Determine the [x, y] coordinate at the center of the cell enclosing the given text.  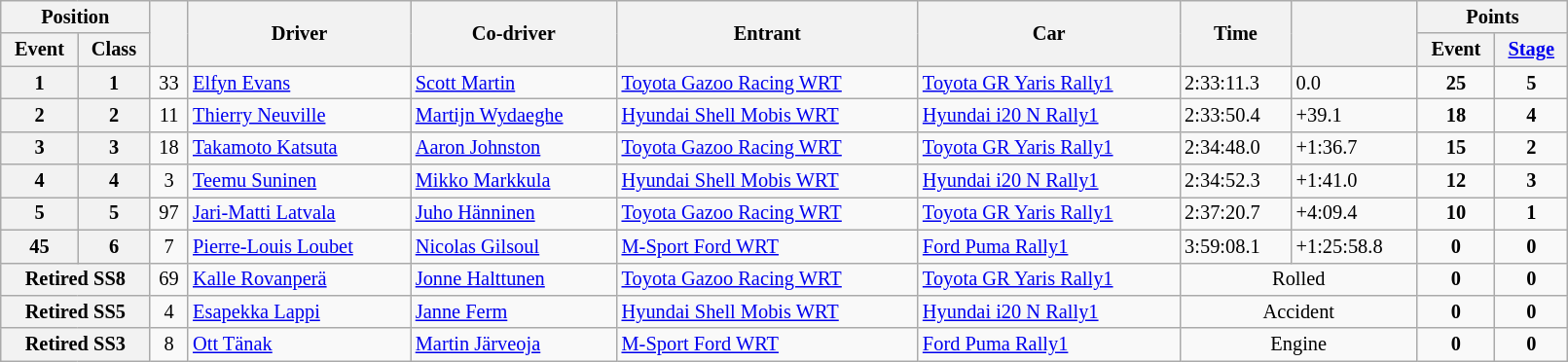
Kalle Rovanperä [300, 279]
0.0 [1355, 83]
Jonne Halttunen [514, 279]
Mikko Markkula [514, 181]
3:59:08.1 [1235, 246]
+4:09.4 [1355, 213]
Aaron Johnston [514, 148]
Stage [1532, 50]
Thierry Neuville [300, 115]
Scott Martin [514, 83]
Time [1235, 33]
Jari-Matti Latvala [300, 213]
Janne Ferm [514, 311]
+1:41.0 [1355, 181]
11 [169, 115]
Esapekka Lappi [300, 311]
+1:25:58.8 [1355, 246]
2:37:20.7 [1235, 213]
Accident [1298, 311]
97 [169, 213]
Rolled [1298, 279]
8 [169, 344]
25 [1456, 83]
Engine [1298, 344]
Martijn Wydaeghe [514, 115]
Class [114, 50]
2:33:50.4 [1235, 115]
2:34:48.0 [1235, 148]
Elfyn Evans [300, 83]
45 [39, 246]
Pierre-Louis Loubet [300, 246]
69 [169, 279]
10 [1456, 213]
2:33:11.3 [1235, 83]
6 [114, 246]
Teemu Suninen [300, 181]
Martin Järveoja [514, 344]
Takamoto Katsuta [300, 148]
Co-driver [514, 33]
Retired SS5 [76, 311]
Points [1493, 17]
Car [1049, 33]
15 [1456, 148]
Retired SS3 [76, 344]
Ott Tänak [300, 344]
Retired SS8 [76, 279]
33 [169, 83]
+39.1 [1355, 115]
Nicolas Gilsoul [514, 246]
Entrant [767, 33]
Juho Hänninen [514, 213]
7 [169, 246]
+1:36.7 [1355, 148]
2:34:52.3 [1235, 181]
Position [76, 17]
Driver [300, 33]
12 [1456, 181]
